Return (x, y) of the center of cell containing provided text 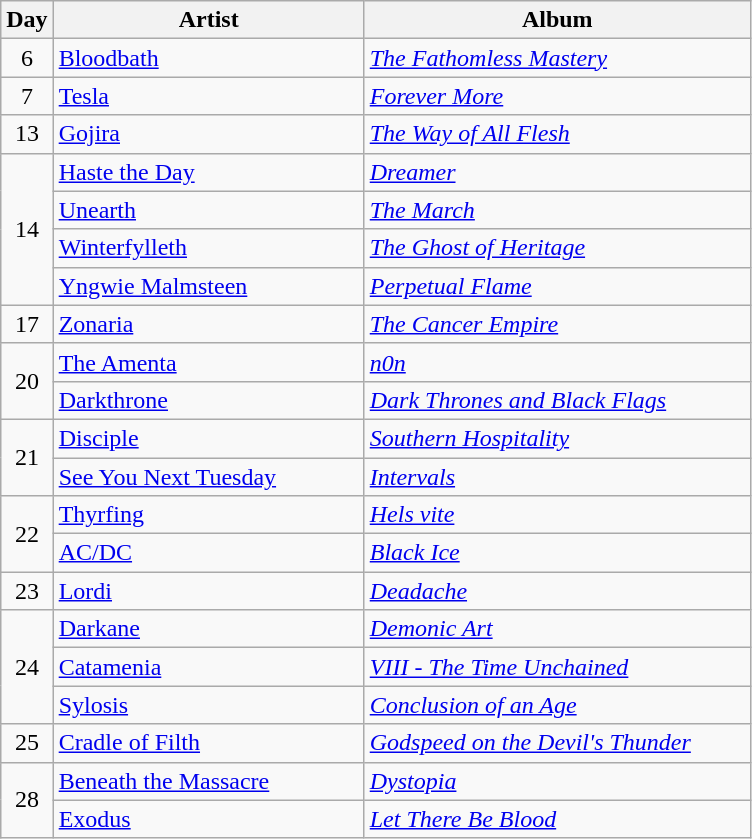
The Cancer Empire (557, 324)
Perpetual Flame (557, 286)
Conclusion of an Age (557, 705)
Darkane (208, 629)
n0n (557, 362)
Dystopia (557, 781)
Catamenia (208, 667)
The Fathomless Mastery (557, 58)
Thyrfing (208, 515)
Southern Hospitality (557, 438)
Deadache (557, 591)
24 (27, 667)
Yngwie Malmsteen (208, 286)
22 (27, 534)
Zonaria (208, 324)
The Way of All Flesh (557, 134)
Exodus (208, 819)
13 (27, 134)
Godspeed on the Devil's Thunder (557, 743)
Demonic Art (557, 629)
Day (27, 20)
Unearth (208, 210)
25 (27, 743)
Forever More (557, 96)
The Amenta (208, 362)
AC/DC (208, 553)
6 (27, 58)
Darkthrone (208, 400)
Disciple (208, 438)
The Ghost of Heritage (557, 248)
VIII - The Time Unchained (557, 667)
Tesla (208, 96)
7 (27, 96)
21 (27, 457)
See You Next Tuesday (208, 477)
14 (27, 229)
Intervals (557, 477)
Sylosis (208, 705)
17 (27, 324)
Bloodbath (208, 58)
20 (27, 381)
Hels vite (557, 515)
Dreamer (557, 172)
Let There Be Blood (557, 819)
Dark Thrones and Black Flags (557, 400)
Beneath the Massacre (208, 781)
Cradle of Filth (208, 743)
28 (27, 800)
Album (557, 20)
23 (27, 591)
Haste the Day (208, 172)
Artist (208, 20)
The March (557, 210)
Black Ice (557, 553)
Gojira (208, 134)
Winterfylleth (208, 248)
Lordi (208, 591)
